Output the (X, Y) coordinate of the center of the cell containing the given text.  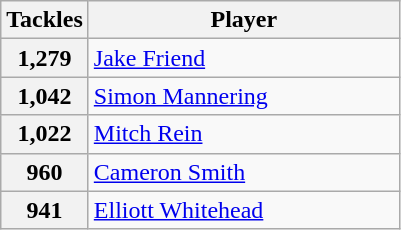
960 (45, 172)
Jake Friend (244, 58)
1,042 (45, 96)
Player (244, 20)
Mitch Rein (244, 134)
941 (45, 210)
1,279 (45, 58)
Cameron Smith (244, 172)
Elliott Whitehead (244, 210)
Simon Mannering (244, 96)
1,022 (45, 134)
Tackles (45, 20)
